Extract the [X, Y] coordinate from the center of the cell holding the provided text.  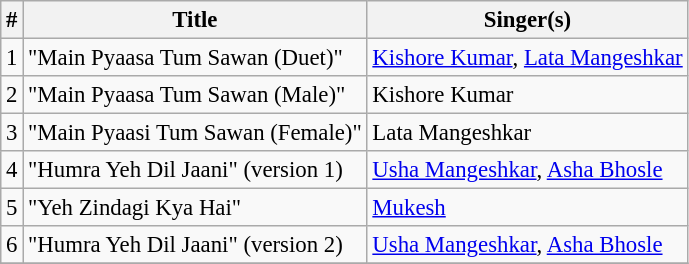
Title [195, 20]
"Main Pyaasi Tum Sawan (Female)" [195, 133]
"Yeh Zindagi Kya Hai" [195, 208]
Singer(s) [528, 20]
"Humra Yeh Dil Jaani" (version 1) [195, 170]
1 [12, 58]
# [12, 20]
Kishore Kumar, Lata Mangeshkar [528, 58]
5 [12, 208]
"Main Pyaasa Tum Sawan (Male)" [195, 95]
Kishore Kumar [528, 95]
"Main Pyaasa Tum Sawan (Duet)" [195, 58]
3 [12, 133]
Lata Mangeshkar [528, 133]
Mukesh [528, 208]
2 [12, 95]
4 [12, 170]
"Humra Yeh Dil Jaani" (version 2) [195, 245]
6 [12, 245]
